Return the (x, y) coordinate for the center point of the cell that contains the specified text.  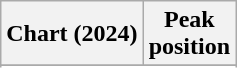
Chart (2024) (72, 34)
Peakposition (189, 34)
